Provide the (X, Y) coordinate of the cell's center where the given text is located.  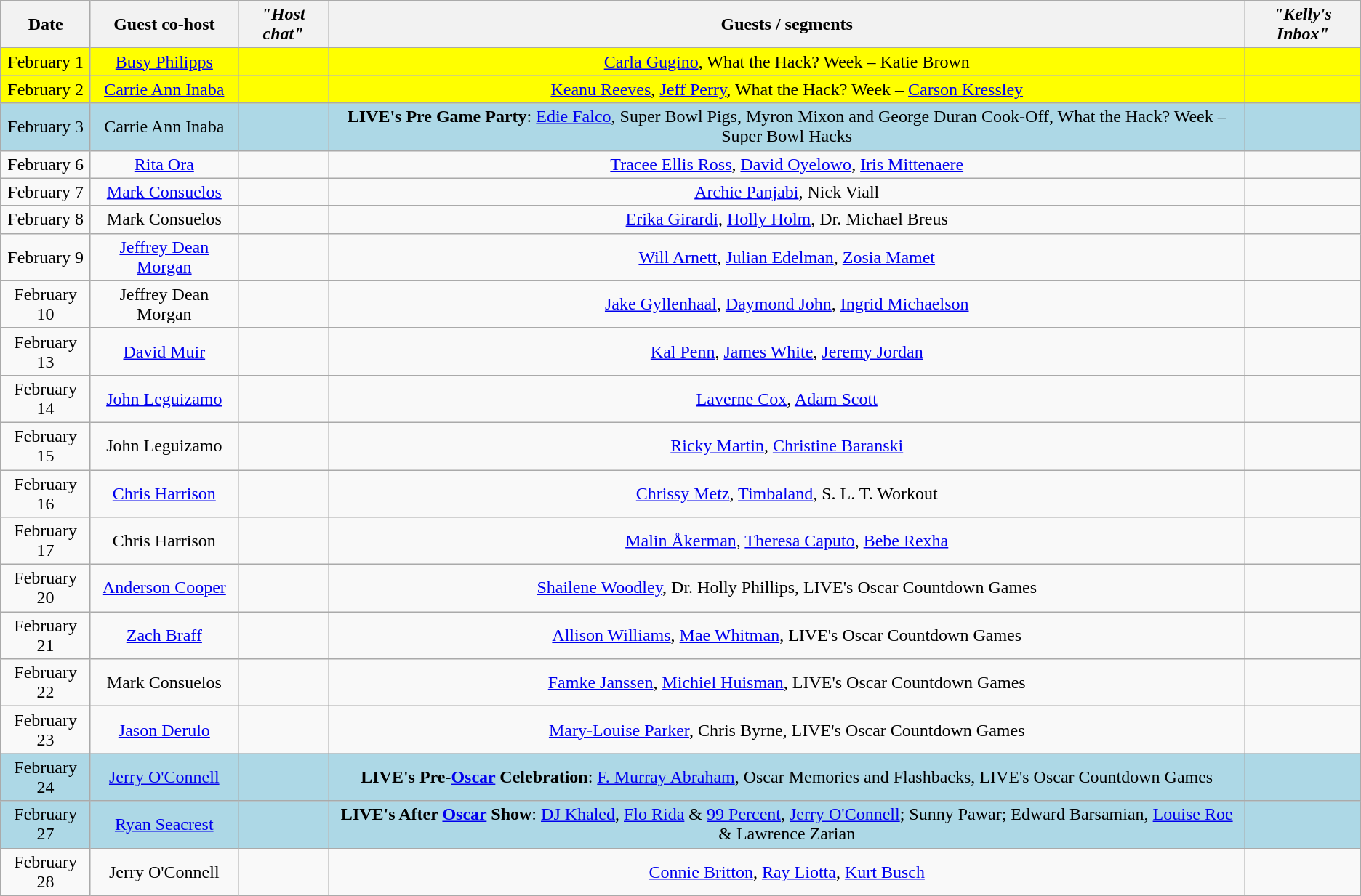
LIVE's Pre-Oscar Celebration: F. Murray Abraham, Oscar Memories and Flashbacks, LIVE's Oscar Countdown Games (787, 778)
LIVE's After Oscar Show: DJ Khaled, Flo Rida & 99 Percent, Jerry O'Connell; Sunny Pawar; Edward Barsamian, Louise Roe & Lawrence Zarian (787, 824)
Jake Gyllenhaal, Daymond John, Ingrid Michaelson (787, 304)
Zach Braff (164, 635)
February 21 (46, 635)
"Kelly's Inbox" (1303, 25)
Carla Gugino, What the Hack? Week – Katie Brown (787, 62)
Allison Williams, Mae Whitman, LIVE's Oscar Countdown Games (787, 635)
Famke Janssen, Michiel Huisman, LIVE's Oscar Countdown Games (787, 683)
February 9 (46, 257)
February 27 (46, 824)
Will Arnett, Julian Edelman, Zosia Mamet (787, 257)
February 6 (46, 164)
"Host chat" (284, 25)
Archie Panjabi, Nick Viall (787, 192)
Date (46, 25)
Busy Philipps (164, 62)
Laverne Cox, Adam Scott (787, 398)
Jason Derulo (164, 730)
Malin Åkerman, Theresa Caputo, Bebe Rexha (787, 541)
February 24 (46, 778)
LIVE's Pre Game Party: Edie Falco, Super Bowl Pigs, Myron Mixon and George Duran Cook-Off, What the Hack? Week – Super Bowl Hacks (787, 126)
Erika Girardi, Holly Holm, Dr. Michael Breus (787, 219)
February 1 (46, 62)
February 23 (46, 730)
February 10 (46, 304)
Shailene Woodley, Dr. Holly Phillips, LIVE's Oscar Countdown Games (787, 589)
Chrissy Metz, Timbaland, S. L. T. Workout (787, 493)
Guest co-host (164, 25)
Kal Penn, James White, Jeremy Jordan (787, 352)
February 14 (46, 398)
February 22 (46, 683)
February 16 (46, 493)
February 28 (46, 872)
Mary-Louise Parker, Chris Byrne, LIVE's Oscar Countdown Games (787, 730)
February 7 (46, 192)
David Muir (164, 352)
Keanu Reeves, Jeff Perry, What the Hack? Week – Carson Kressley (787, 89)
Connie Britton, Ray Liotta, Kurt Busch (787, 872)
Ricky Martin, Christine Baranski (787, 446)
February 15 (46, 446)
Ryan Seacrest (164, 824)
Guests / segments (787, 25)
February 8 (46, 219)
February 17 (46, 541)
Rita Ora (164, 164)
February 20 (46, 589)
February 13 (46, 352)
February 2 (46, 89)
Tracee Ellis Ross, David Oyelowo, Iris Mittenaere (787, 164)
Anderson Cooper (164, 589)
February 3 (46, 126)
